From the cell containing the given text, extract its center point as [x, y] coordinate. 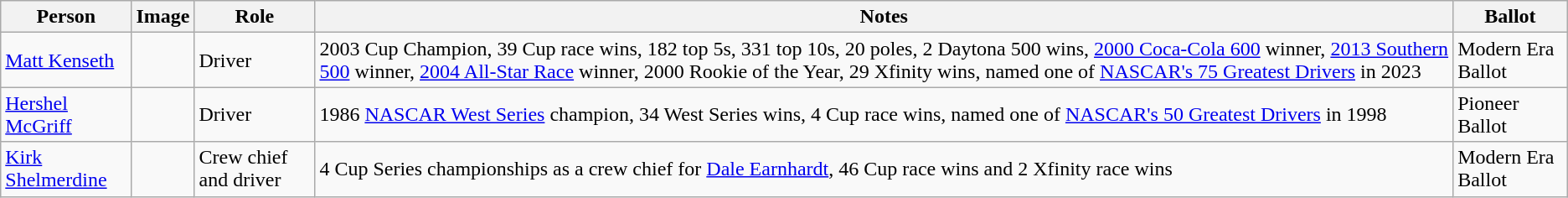
Person [66, 17]
Matt Kenseth [66, 60]
1986 NASCAR West Series champion, 34 West Series wins, 4 Cup race wins, named one of NASCAR's 50 Greatest Drivers in 1998 [885, 114]
Pioneer Ballot [1511, 114]
Hershel McGriff [66, 114]
Kirk Shelmerdine [66, 169]
Notes [885, 17]
Crew chief and driver [255, 169]
4 Cup Series championships as a crew chief for Dale Earnhardt, 46 Cup race wins and 2 Xfinity race wins [885, 169]
Ballot [1511, 17]
Image [162, 17]
Role [255, 17]
